Determine the [x, y] coordinate at the center of the cell enclosing the given text.  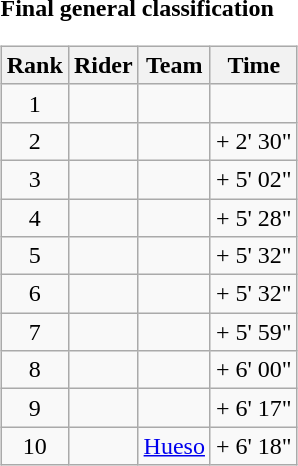
9 [34, 408]
+ 2' 30" [254, 141]
3 [34, 179]
Time [254, 65]
4 [34, 217]
10 [34, 446]
6 [34, 294]
+ 6' 18" [254, 446]
8 [34, 370]
+ 5' 02" [254, 179]
7 [34, 332]
+ 6' 17" [254, 408]
+ 5' 28" [254, 217]
2 [34, 141]
Hueso [174, 446]
Team [174, 65]
Rank [34, 65]
+ 6' 00" [254, 370]
5 [34, 256]
Rider [103, 65]
1 [34, 103]
+ 5' 59" [254, 332]
